Identify which cell holds the provided text, then report its [x, y] central coordinate. 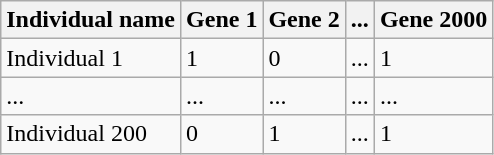
Individual name [91, 20]
Gene 2 [304, 20]
Gene 2000 [433, 20]
Gene 1 [222, 20]
Individual 200 [91, 134]
Individual 1 [91, 58]
